Return [X, Y] of the center of cell containing provided text 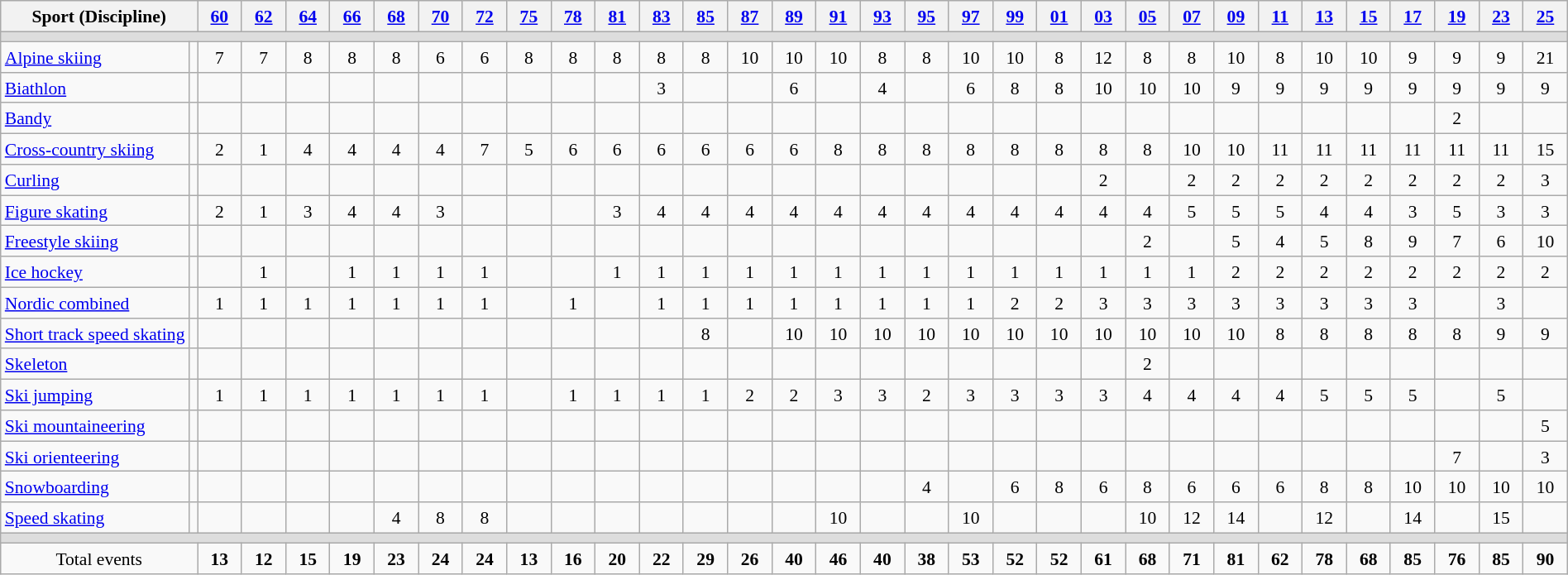
89 [794, 17]
Ice hockey [95, 271]
46 [839, 558]
53 [971, 558]
01 [1059, 17]
Sport (Discipline) [99, 17]
38 [926, 558]
Freestyle skiing [95, 242]
99 [1014, 17]
Curling [95, 180]
17 [1413, 17]
22 [662, 558]
25 [1546, 17]
Biathlon [95, 88]
64 [308, 17]
Figure skating [95, 210]
87 [749, 17]
Total events [99, 558]
76 [1457, 558]
66 [352, 17]
61 [1103, 558]
20 [617, 558]
21 [1546, 56]
Nordic combined [95, 303]
60 [220, 17]
16 [572, 558]
05 [1148, 17]
Speed skating [95, 518]
03 [1103, 17]
93 [882, 17]
95 [926, 17]
09 [1236, 17]
Alpine skiing [95, 56]
Bandy [95, 117]
90 [1546, 558]
70 [440, 17]
75 [529, 17]
Skeleton [95, 364]
Snowboarding [95, 486]
91 [839, 17]
07 [1191, 17]
Cross-country skiing [95, 149]
72 [485, 17]
26 [749, 558]
Ski jumping [95, 394]
Short track speed skating [95, 333]
Ski orienteering [95, 457]
Ski mountaineering [95, 425]
29 [705, 558]
97 [971, 17]
71 [1191, 558]
83 [662, 17]
